From the cell containing the given text, extract its center point as (x, y) coordinate. 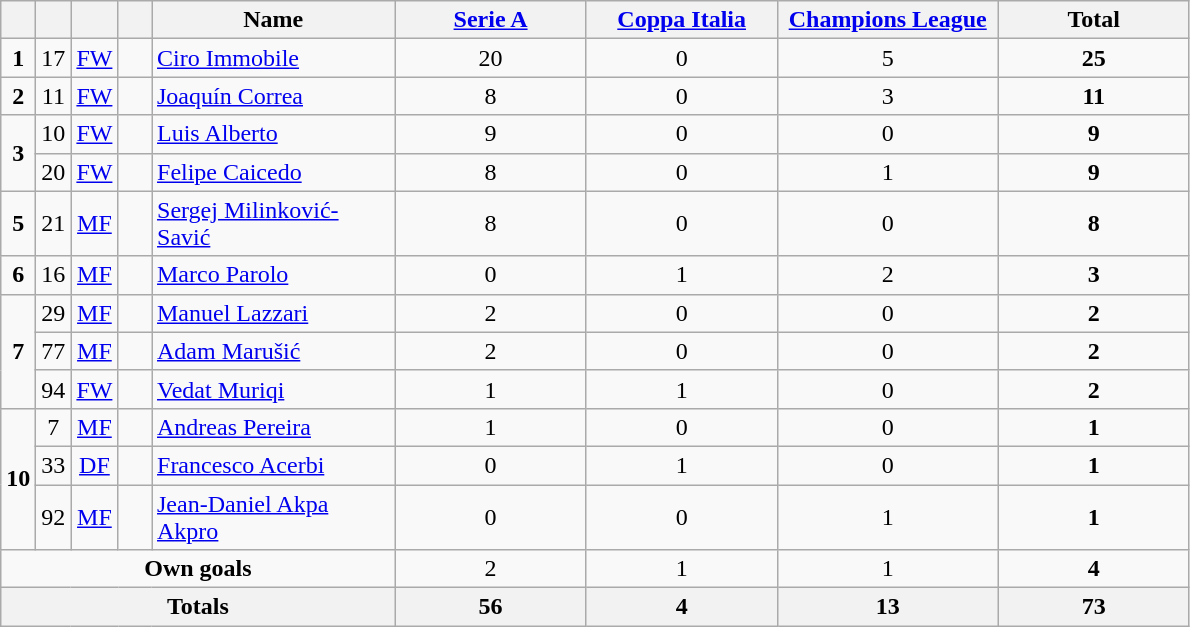
29 (54, 313)
Adam Marušić (274, 351)
Coppa Italia (682, 20)
21 (54, 224)
Andreas Pereira (274, 427)
Joaquín Correa (274, 96)
Jean-Daniel Akpa Akpro (274, 516)
33 (54, 465)
Felipe Caicedo (274, 172)
92 (54, 516)
Vedat Muriqi (274, 389)
Marco Parolo (274, 275)
Sergej Milinković-Savić (274, 224)
13 (888, 607)
Own goals (198, 569)
25 (1094, 58)
17 (54, 58)
Champions League (888, 20)
Totals (198, 607)
Name (274, 20)
Manuel Lazzari (274, 313)
73 (1094, 607)
56 (490, 607)
Serie A (490, 20)
77 (54, 351)
6 (18, 275)
DF (94, 465)
Total (1094, 20)
Francesco Acerbi (274, 465)
16 (54, 275)
Luis Alberto (274, 134)
94 (54, 389)
Ciro Immobile (274, 58)
